Return (x, y) of the center of cell containing provided text 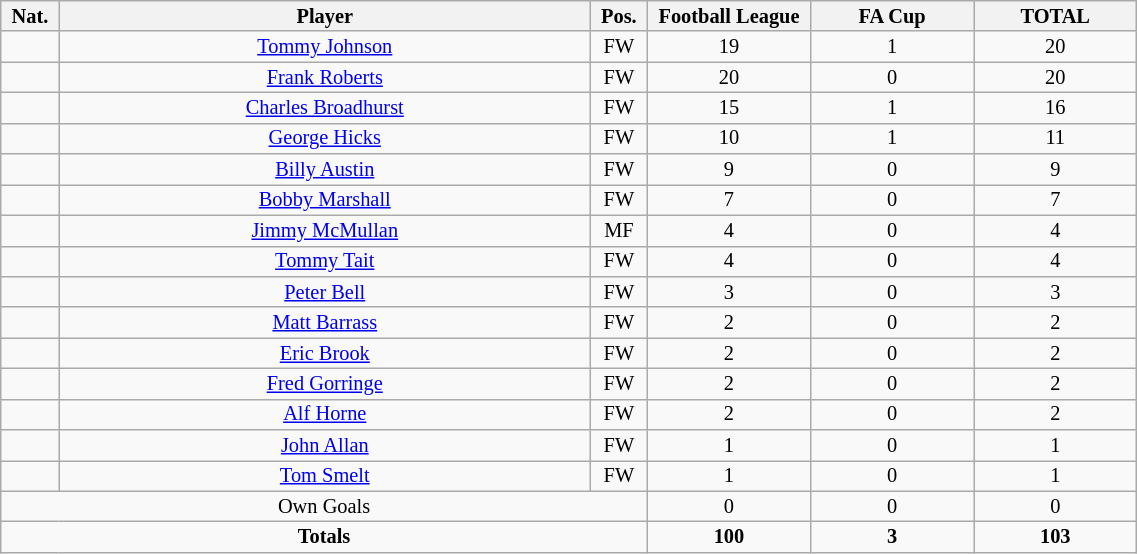
MF (618, 230)
Tom Smelt (324, 476)
Nat. (30, 16)
Eric Brook (324, 354)
Billy Austin (324, 170)
10 (728, 138)
Charles Broadhurst (324, 108)
George Hicks (324, 138)
John Allan (324, 446)
Pos. (618, 16)
Player (324, 16)
Tommy Tait (324, 262)
Bobby Marshall (324, 200)
Football League (728, 16)
Tommy Johnson (324, 46)
Jimmy McMullan (324, 230)
Alf Horne (324, 414)
TOTAL (1056, 16)
FA Cup (892, 16)
Own Goals (324, 506)
Frank Roberts (324, 78)
103 (1056, 538)
Totals (324, 538)
100 (728, 538)
Peter Bell (324, 292)
16 (1056, 108)
Fred Gorringe (324, 384)
11 (1056, 138)
15 (728, 108)
19 (728, 46)
Matt Barrass (324, 322)
